Return the [X, Y] coordinate for the center point of the cell that contains the specified text.  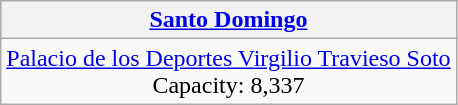
Santo Domingo [228, 20]
Palacio de los Deportes Virgilio Travieso SotoCapacity: 8,337 [228, 72]
